Detect which cell encompasses the target text, then output its (X, Y) center coordinate. 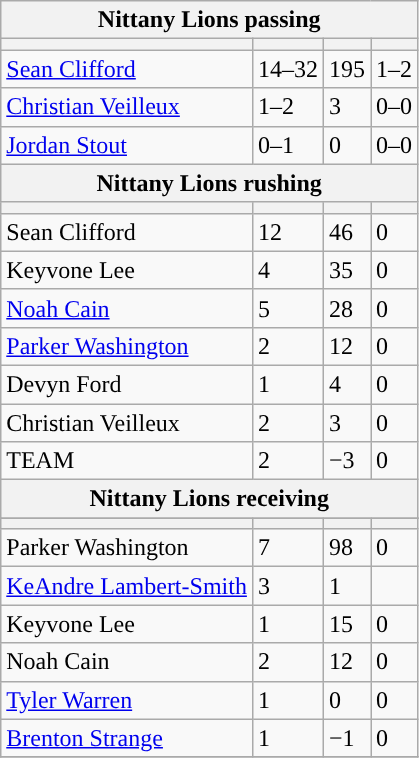
15 (346, 624)
Nittany Lions passing (210, 20)
Tyler Warren (127, 700)
Devyn Ford (127, 384)
46 (346, 232)
TEAM (127, 461)
14–32 (288, 69)
Nittany Lions receiving (210, 499)
5 (288, 308)
−1 (346, 738)
−3 (346, 461)
7 (288, 548)
98 (346, 548)
35 (346, 270)
Nittany Lions rushing (210, 183)
28 (346, 308)
KeAndre Lambert-Smith (127, 586)
Jordan Stout (127, 145)
0–1 (288, 145)
Brenton Strange (127, 738)
195 (346, 69)
